Capture the cell that displays the provided text and extract its (x, y) central coordinate. 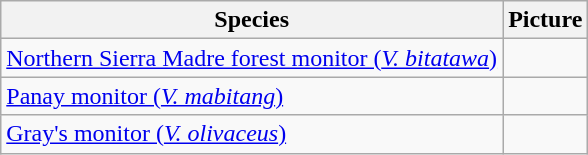
Gray's monitor (V. olivaceus) (252, 134)
Panay monitor (V. mabitang) (252, 96)
Picture (546, 20)
Species (252, 20)
Northern Sierra Madre forest monitor (V. bitatawa) (252, 58)
